Return (x, y) of the center of cell containing provided text 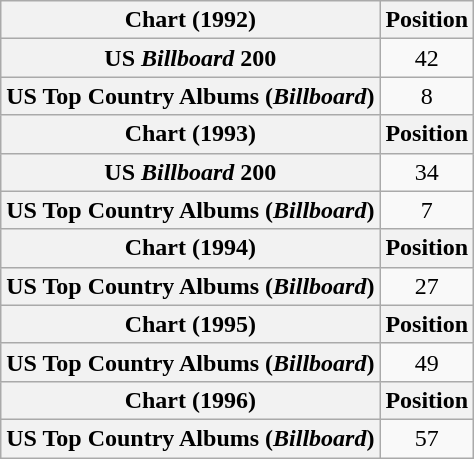
Chart (1996) (190, 400)
57 (427, 438)
Chart (1995) (190, 324)
42 (427, 58)
8 (427, 96)
Chart (1994) (190, 248)
Chart (1993) (190, 134)
7 (427, 210)
49 (427, 362)
34 (427, 172)
Chart (1992) (190, 20)
27 (427, 286)
